From the cell containing the given text, extract its center point as (x, y) coordinate. 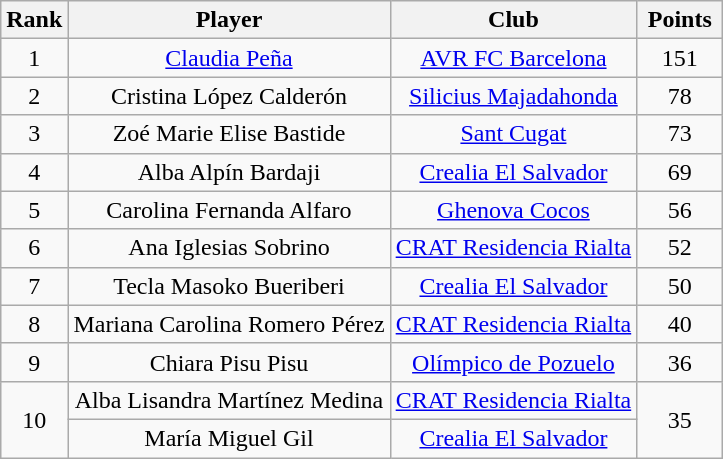
78 (680, 96)
4 (34, 172)
Rank (34, 20)
36 (680, 362)
Olímpico de Pozuelo (514, 362)
5 (34, 210)
69 (680, 172)
Silicius Majadahonda (514, 96)
Chiara Pisu Pisu (229, 362)
7 (34, 286)
56 (680, 210)
AVR FC Barcelona (514, 58)
Ghenova Cocos (514, 210)
52 (680, 248)
Alba Alpín Bardaji (229, 172)
Claudia Peña (229, 58)
3 (34, 134)
Points (680, 20)
Zoé Marie Elise Bastide (229, 134)
Carolina Fernanda Alfaro (229, 210)
1 (34, 58)
Sant Cugat (514, 134)
2 (34, 96)
40 (680, 324)
Alba Lisandra Martínez Medina (229, 400)
María Miguel Gil (229, 438)
35 (680, 419)
Club (514, 20)
73 (680, 134)
Cristina López Calderón (229, 96)
Tecla Masoko Bueriberi (229, 286)
8 (34, 324)
6 (34, 248)
9 (34, 362)
Ana Iglesias Sobrino (229, 248)
50 (680, 286)
Mariana Carolina Romero Pérez (229, 324)
10 (34, 419)
Player (229, 20)
151 (680, 58)
